Return the [X, Y] coordinate for the center point of the cell that contains the specified text.  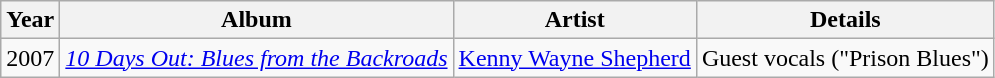
2007 [30, 58]
10 Days Out: Blues from the Backroads [256, 58]
Details [845, 20]
Artist [574, 20]
Year [30, 20]
Guest vocals ("Prison Blues") [845, 58]
Album [256, 20]
Kenny Wayne Shepherd [574, 58]
